Scan for the cell matching the given text and deliver its [x, y] coordinate at center. 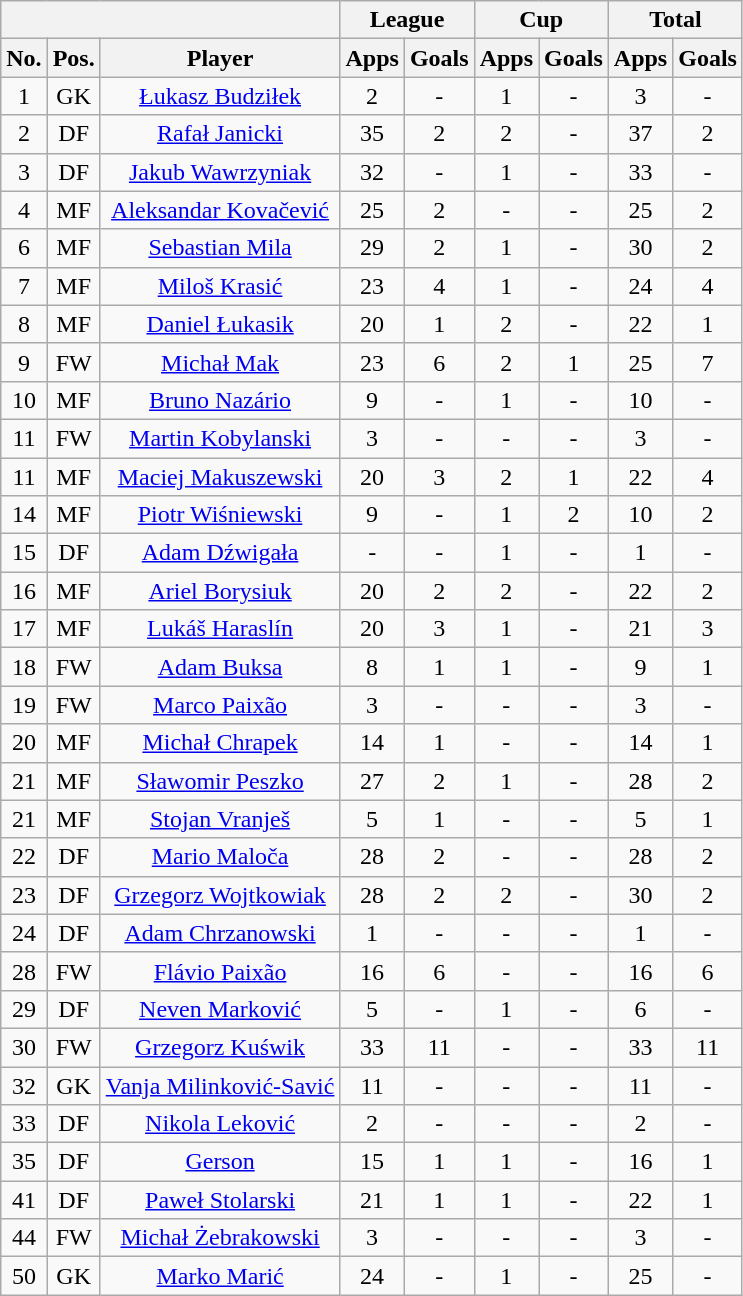
Adam Buksa [220, 667]
Maciej Makuszewski [220, 477]
Aleksandar Kovačević [220, 210]
Pos. [74, 58]
Grzegorz Kuświk [220, 1047]
Marco Paixão [220, 705]
Piotr Wiśniewski [220, 515]
18 [24, 667]
Martin Kobylanski [220, 438]
37 [640, 134]
Michał Żebrakowski [220, 1238]
Łukasz Budziłek [220, 96]
Michał Chrapek [220, 743]
Marko Marić [220, 1276]
Daniel Łukasik [220, 324]
Bruno Nazário [220, 400]
No. [24, 58]
Sebastian Mila [220, 248]
Adam Chrzanowski [220, 933]
Stojan Vranješ [220, 819]
17 [24, 629]
Vanja Milinković-Savić [220, 1085]
Rafał Janicki [220, 134]
41 [24, 1200]
50 [24, 1276]
Michał Mak [220, 362]
27 [372, 781]
19 [24, 705]
Sławomir Peszko [220, 781]
Paweł Stolarski [220, 1200]
Cup [541, 20]
Flávio Paixão [220, 971]
League [407, 20]
Grzegorz Wojtkowiak [220, 895]
Adam Dźwigała [220, 553]
Lukáš Haraslín [220, 629]
Mario Maloča [220, 857]
Jakub Wawrzyniak [220, 172]
Total [675, 20]
Nikola Leković [220, 1124]
Player [220, 58]
44 [24, 1238]
Ariel Borysiuk [220, 591]
Neven Marković [220, 1009]
Miloš Krasić [220, 286]
Gerson [220, 1162]
